Find where the given text appears and provide that cell's center as [X, Y] coordinate. 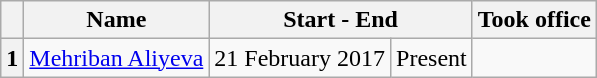
Start - End [340, 20]
21 February 2017 [300, 58]
Took office [534, 20]
1 [12, 58]
Mehriban Aliyeva [116, 58]
Present [432, 58]
Name [116, 20]
